Detect which cell encompasses the target text, then output its (X, Y) center coordinate. 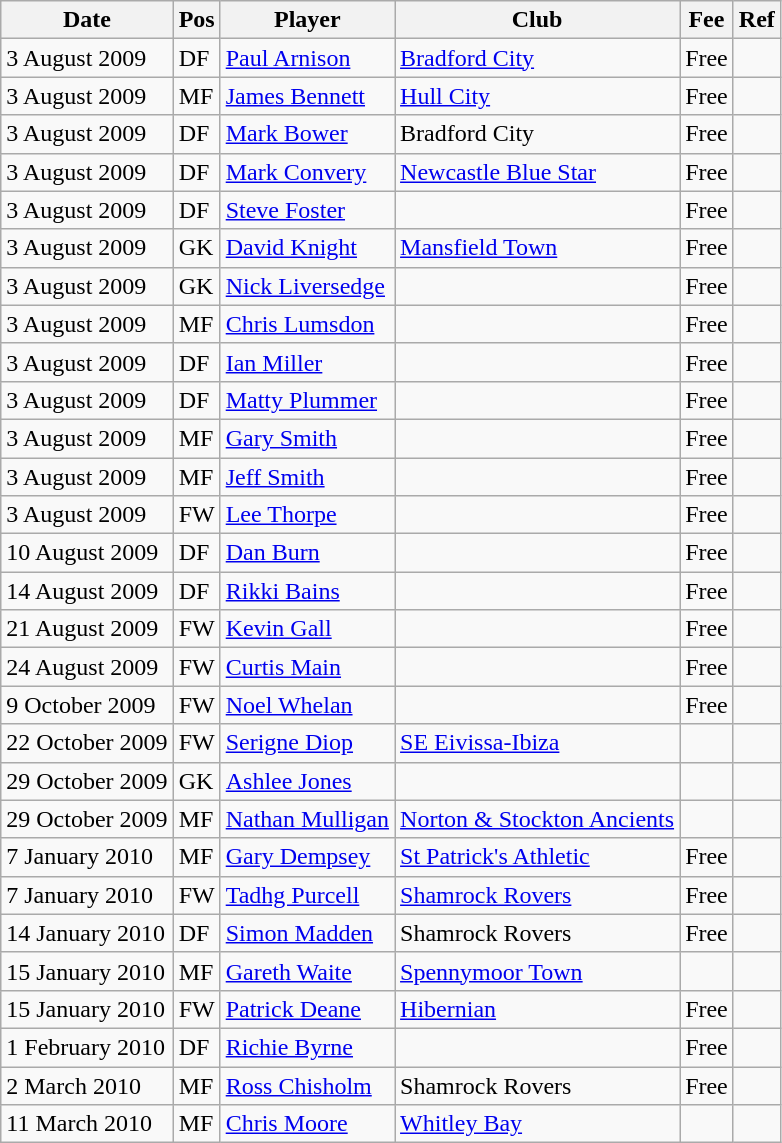
Chris Moore (307, 1124)
Simon Madden (307, 933)
David Knight (307, 248)
Hibernian (538, 1009)
9 October 2009 (87, 705)
Player (307, 20)
Paul Arnison (307, 58)
St Patrick's Athletic (538, 857)
Rikki Bains (307, 591)
Noel Whelan (307, 705)
Club (538, 20)
Date (87, 20)
Ian Miller (307, 362)
Spennymoor Town (538, 971)
Patrick Deane (307, 1009)
14 January 2010 (87, 933)
Pos (196, 20)
14 August 2009 (87, 591)
Dan Burn (307, 553)
Mansfield Town (538, 248)
Nick Liversedge (307, 286)
Matty Plummer (307, 400)
11 March 2010 (87, 1124)
Mark Convery (307, 172)
Curtis Main (307, 667)
Gareth Waite (307, 971)
Tadhg Purcell (307, 895)
Gary Dempsey (307, 857)
24 August 2009 (87, 667)
Whitley Bay (538, 1124)
10 August 2009 (87, 553)
Lee Thorpe (307, 515)
Hull City (538, 96)
Ref (756, 20)
Jeff Smith (307, 477)
Serigne Diop (307, 743)
SE Eivissa-Ibiza (538, 743)
2 March 2010 (87, 1085)
Mark Bower (307, 134)
22 October 2009 (87, 743)
Gary Smith (307, 438)
Newcastle Blue Star (538, 172)
Norton & Stockton Ancients (538, 819)
Ashlee Jones (307, 781)
1 February 2010 (87, 1047)
Fee (707, 20)
Ross Chisholm (307, 1085)
Nathan Mulligan (307, 819)
Steve Foster (307, 210)
James Bennett (307, 96)
Chris Lumsdon (307, 324)
21 August 2009 (87, 629)
Richie Byrne (307, 1047)
Kevin Gall (307, 629)
